Search for the cell housing the specified text and yield its (X, Y) center coordinate. 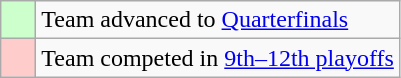
Team competed in 9th–12th playoffs (218, 58)
Team advanced to Quarterfinals (218, 20)
